Detect which cell encompasses the target text, then output its (x, y) center coordinate. 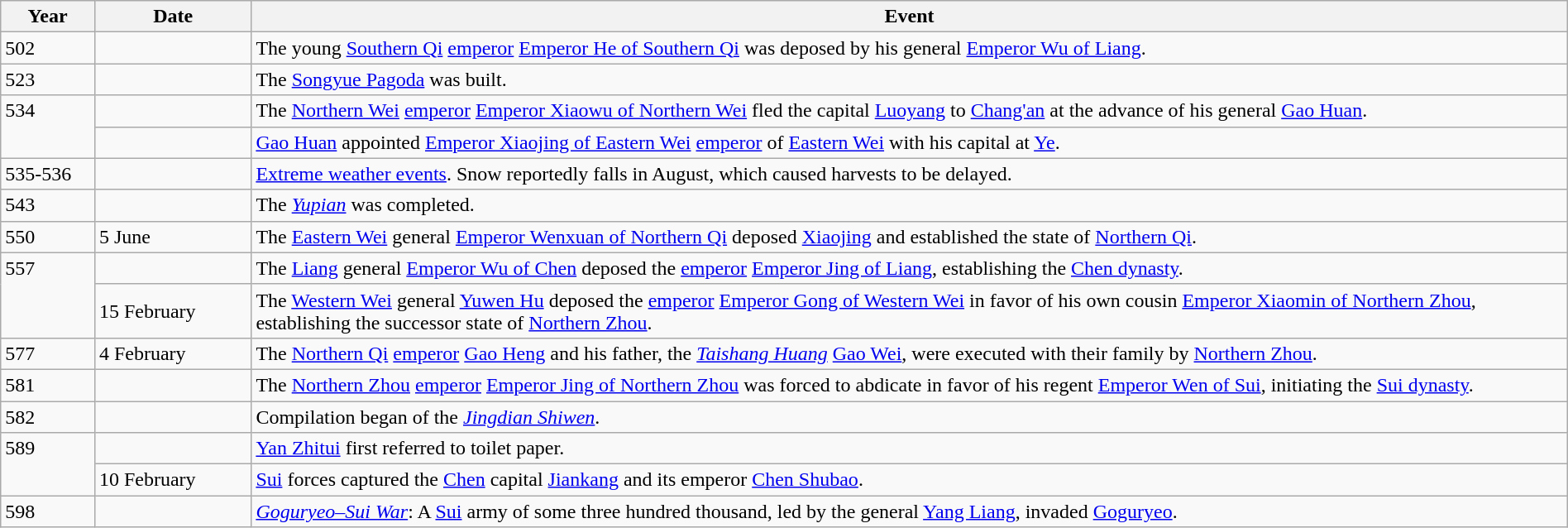
Sui forces captured the Chen capital Jiankang and its emperor Chen Shubao. (910, 480)
4 February (172, 353)
550 (48, 237)
The Yupian was completed. (910, 205)
Compilation began of the Jingdian Shiwen. (910, 416)
Gao Huan appointed Emperor Xiaojing of Eastern Wei emperor of Eastern Wei with his capital at Ye. (910, 142)
The Northern Qi emperor Gao Heng and his father, the Taishang Huang Gao Wei, were executed with their family by Northern Zhou. (910, 353)
15 February (172, 311)
Event (910, 17)
581 (48, 385)
Extreme weather events. Snow reportedly falls in August, which caused harvests to be delayed. (910, 174)
523 (48, 79)
The young Southern Qi emperor Emperor He of Southern Qi was deposed by his general Emperor Wu of Liang. (910, 48)
10 February (172, 480)
The Songyue Pagoda was built. (910, 79)
577 (48, 353)
Year (48, 17)
589 (48, 464)
The Northern Wei emperor Emperor Xiaowu of Northern Wei fled the capital Luoyang to Chang'an at the advance of his general Gao Huan. (910, 111)
535-536 (48, 174)
598 (48, 511)
534 (48, 127)
The Eastern Wei general Emperor Wenxuan of Northern Qi deposed Xiaojing and established the state of Northern Qi. (910, 237)
582 (48, 416)
Goguryeo–Sui War: A Sui army of some three hundred thousand, led by the general Yang Liang, invaded Goguryeo. (910, 511)
502 (48, 48)
Date (172, 17)
Yan Zhitui first referred to toilet paper. (910, 449)
543 (48, 205)
5 June (172, 237)
The Northern Zhou emperor Emperor Jing of Northern Zhou was forced to abdicate in favor of his regent Emperor Wen of Sui, initiating the Sui dynasty. (910, 385)
557 (48, 295)
The Liang general Emperor Wu of Chen deposed the emperor Emperor Jing of Liang, establishing the Chen dynasty. (910, 268)
